Return [x, y] of the center of cell containing provided text 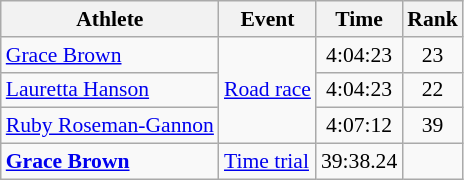
Road race [268, 90]
Lauretta Hanson [110, 90]
22 [432, 90]
39 [432, 126]
Event [268, 19]
Athlete [110, 19]
Time trial [268, 162]
39:38.24 [359, 162]
4:07:12 [359, 126]
Rank [432, 19]
Ruby Roseman-Gannon [110, 126]
Time [359, 19]
23 [432, 55]
